Output the [x, y] coordinate of the center of the cell containing the given text.  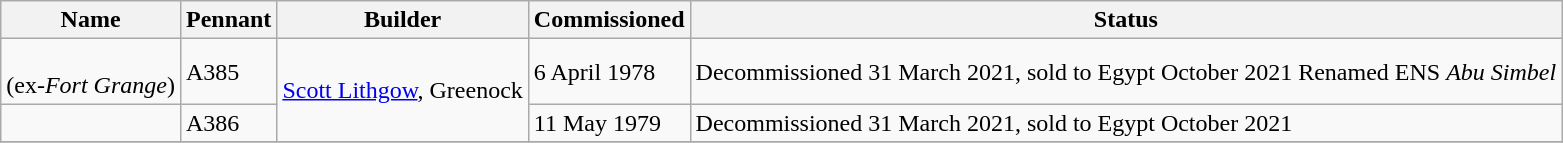
Status [1126, 20]
Name [91, 20]
11 May 1979 [609, 123]
Decommissioned 31 March 2021, sold to Egypt October 2021 Renamed ENS Abu Simbel [1126, 72]
Pennant [228, 20]
A386 [228, 123]
A385 [228, 72]
(ex-Fort Grange) [91, 72]
6 April 1978 [609, 72]
Decommissioned 31 March 2021, sold to Egypt October 2021 [1126, 123]
Scott Lithgow, Greenock [402, 90]
Builder [402, 20]
Commissioned [609, 20]
